Provide the (X, Y) coordinate of the cell's center where the given text is located.  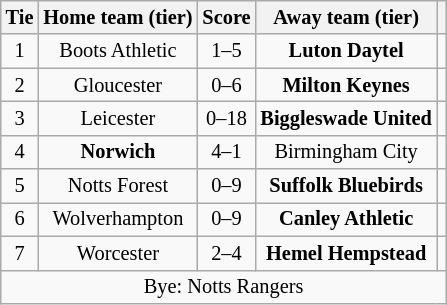
Tie (20, 17)
Away team (tier) (346, 17)
Gloucester (118, 85)
Milton Keynes (346, 85)
Leicester (118, 118)
4–1 (226, 152)
Birmingham City (346, 152)
3 (20, 118)
Bye: Notts Rangers (224, 287)
Canley Athletic (346, 219)
6 (20, 219)
1 (20, 51)
Luton Daytel (346, 51)
2–4 (226, 253)
0–18 (226, 118)
Suffolk Bluebirds (346, 186)
Worcester (118, 253)
1–5 (226, 51)
Norwich (118, 152)
7 (20, 253)
Hemel Hempstead (346, 253)
4 (20, 152)
5 (20, 186)
2 (20, 85)
Wolverhampton (118, 219)
Score (226, 17)
Biggleswade United (346, 118)
0–6 (226, 85)
Home team (tier) (118, 17)
Boots Athletic (118, 51)
Notts Forest (118, 186)
